Return [x, y] of the center of cell containing provided text 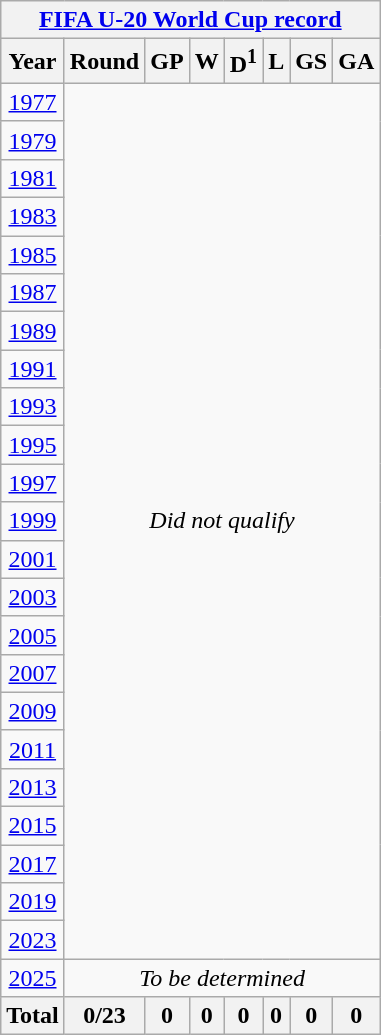
L [276, 62]
To be determined [222, 978]
D1 [243, 62]
2023 [33, 940]
1999 [33, 521]
2011 [33, 749]
2017 [33, 864]
1991 [33, 369]
Did not qualify [222, 520]
1993 [33, 407]
1995 [33, 445]
2015 [33, 826]
1985 [33, 255]
GS [312, 62]
2025 [33, 978]
2001 [33, 559]
GP [167, 62]
W [206, 62]
1997 [33, 483]
1977 [33, 102]
1979 [33, 140]
1981 [33, 178]
1989 [33, 331]
2007 [33, 673]
GA [356, 62]
Total [33, 1016]
2013 [33, 787]
2005 [33, 635]
1983 [33, 217]
2003 [33, 597]
2019 [33, 902]
FIFA U-20 World Cup record [190, 20]
Round [104, 62]
0/23 [104, 1016]
Year [33, 62]
1987 [33, 293]
2009 [33, 711]
